Search for the cell housing the specified text and yield its (x, y) center coordinate. 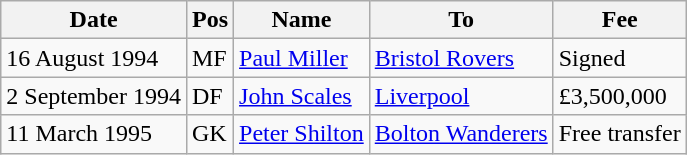
Name (302, 20)
11 March 1995 (94, 134)
John Scales (302, 96)
To (461, 20)
Date (94, 20)
Fee (620, 20)
DF (210, 96)
£3,500,000 (620, 96)
16 August 1994 (94, 58)
Peter Shilton (302, 134)
Liverpool (461, 96)
2 September 1994 (94, 96)
Paul Miller (302, 58)
Bolton Wanderers (461, 134)
GK (210, 134)
Bristol Rovers (461, 58)
Pos (210, 20)
Signed (620, 58)
MF (210, 58)
Free transfer (620, 134)
